For the text-containing cell, return its midpoint in (x, y) coordinate format. 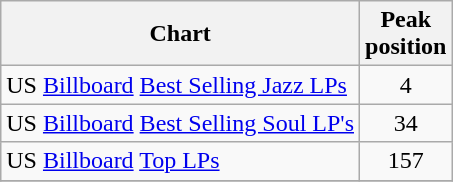
4 (406, 85)
Peakposition (406, 34)
US Billboard Best Selling Jazz LPs (180, 85)
157 (406, 161)
Chart (180, 34)
34 (406, 123)
US Billboard Top LPs (180, 161)
US Billboard Best Selling Soul LP's (180, 123)
